Locate the cell with the specified text and output its (x, y) center coordinate. 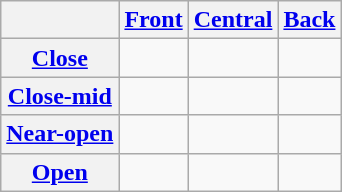
Back (310, 20)
Close (60, 58)
Open (60, 172)
Near-open (60, 134)
Front (154, 20)
Central (233, 20)
Close-mid (60, 96)
